Return the [x, y] coordinate for the center point of the cell that contains the specified text.  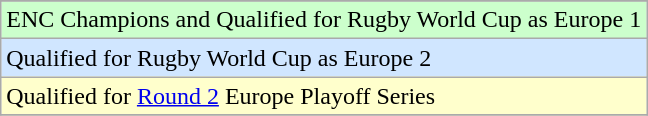
Qualified for Rugby World Cup as Europe 2 [324, 58]
ENC Champions and Qualified for Rugby World Cup as Europe 1 [324, 20]
Qualified for Round 2 Europe Playoff Series [324, 96]
